Scan for the cell matching the given text and deliver its (x, y) coordinate at center. 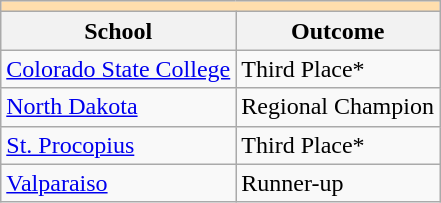
Colorado State College (118, 69)
School (118, 31)
Runner-up (338, 183)
Outcome (338, 31)
St. Procopius (118, 145)
Regional Champion (338, 107)
North Dakota (118, 107)
Valparaiso (118, 183)
